Find where the given text appears and provide that cell's center as [X, Y] coordinate. 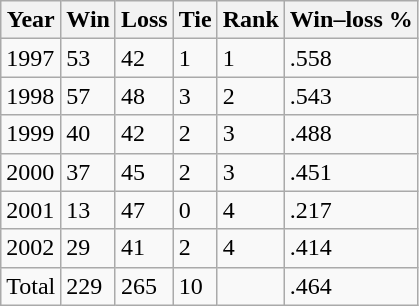
1997 [31, 58]
Year [31, 20]
57 [88, 96]
Win [88, 20]
.217 [351, 210]
53 [88, 58]
.488 [351, 134]
2001 [31, 210]
2000 [31, 172]
Loss [144, 20]
45 [144, 172]
1998 [31, 96]
Win–loss % [351, 20]
2002 [31, 248]
1999 [31, 134]
.451 [351, 172]
0 [195, 210]
48 [144, 96]
.464 [351, 286]
229 [88, 286]
Tie [195, 20]
13 [88, 210]
.543 [351, 96]
265 [144, 286]
10 [195, 286]
40 [88, 134]
.414 [351, 248]
Rank [250, 20]
41 [144, 248]
29 [88, 248]
.558 [351, 58]
Total [31, 286]
47 [144, 210]
37 [88, 172]
